Determine the [X, Y] coordinate at the center of the cell enclosing the given text.  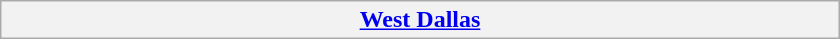
West Dallas [420, 20]
